Identify which cell holds the provided text, then report its (X, Y) central coordinate. 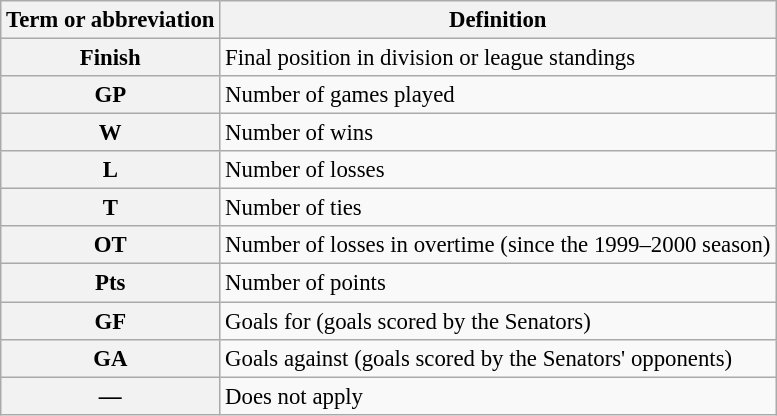
Number of points (498, 283)
W (110, 133)
Goals for (goals scored by the Senators) (498, 321)
OT (110, 245)
GF (110, 321)
GP (110, 95)
Number of wins (498, 133)
Goals against (goals scored by the Senators' opponents) (498, 358)
T (110, 208)
Pts (110, 283)
Finish (110, 58)
Final position in division or league standings (498, 58)
Definition (498, 20)
Term or abbreviation (110, 20)
L (110, 170)
GA (110, 358)
Number of losses (498, 170)
Number of ties (498, 208)
— (110, 396)
Number of losses in overtime (since the 1999–2000 season) (498, 245)
Number of games played (498, 95)
Does not apply (498, 396)
